Find where the given text appears and provide that cell's center as (X, Y) coordinate. 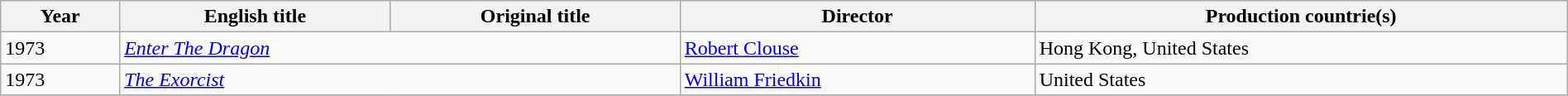
Production countrie(s) (1301, 17)
The Exorcist (400, 79)
Year (60, 17)
Original title (535, 17)
Enter The Dragon (400, 48)
Robert Clouse (857, 48)
William Friedkin (857, 79)
United States (1301, 79)
Hong Kong, United States (1301, 48)
Director (857, 17)
English title (255, 17)
